Detect which cell encompasses the target text, then output its (X, Y) center coordinate. 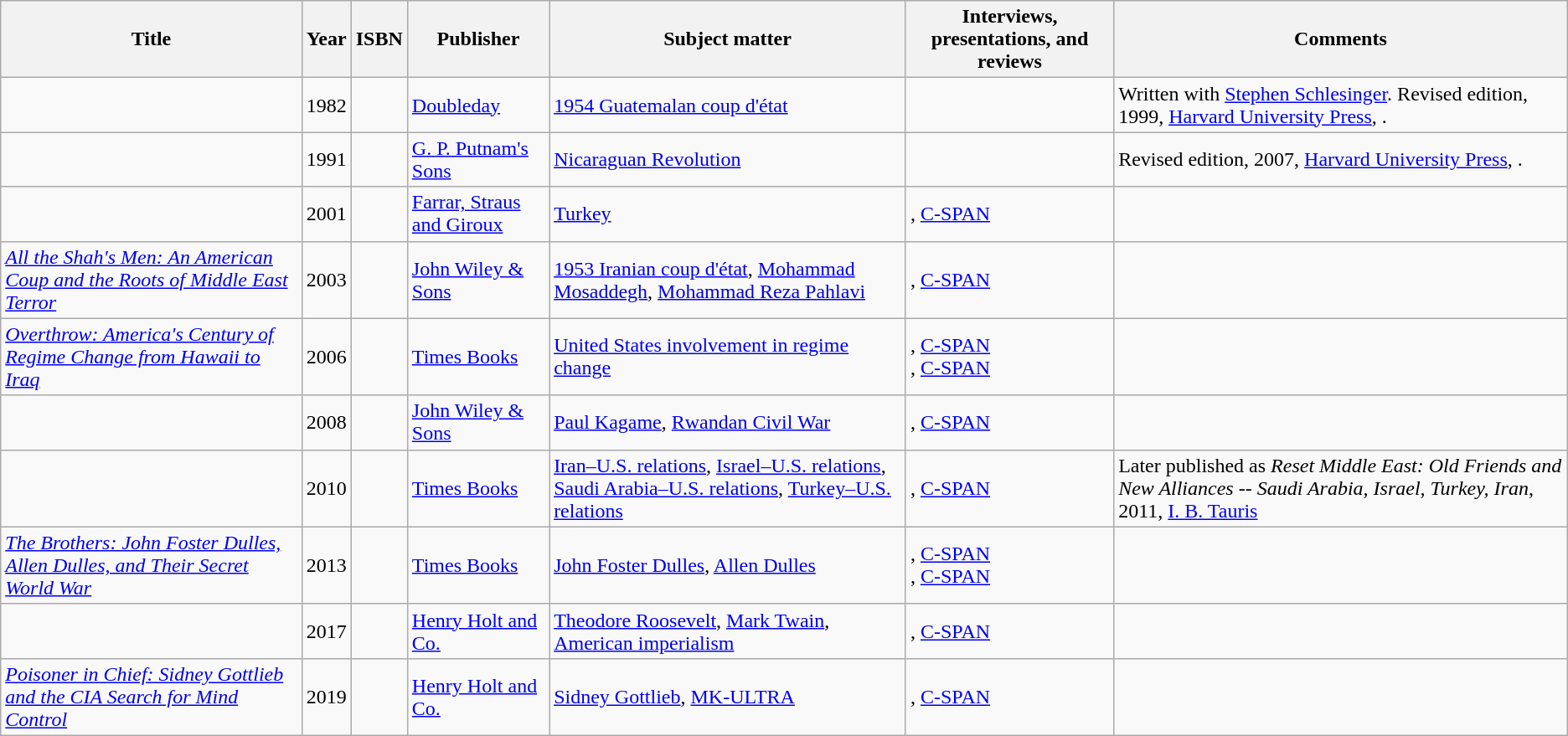
Year (327, 39)
Publisher (477, 39)
Revised edition, 2007, Harvard University Press, . (1341, 159)
Later published as Reset Middle East: Old Friends and New Alliances -- Saudi Arabia, Israel, Turkey, Iran, 2011, I. B. Tauris (1341, 488)
United States involvement in regime change (728, 357)
2013 (327, 565)
Written with Stephen Schlesinger. Revised edition, 1999, Harvard University Press, . (1341, 106)
Title (151, 39)
2001 (327, 214)
2006 (327, 357)
Theodore Roosevelt, Mark Twain, American imperialism (728, 631)
Doubleday (477, 106)
Nicaraguan Revolution (728, 159)
1953 Iranian coup d'état, Mohammad Mosaddegh, Mohammad Reza Pahlavi (728, 280)
G. P. Putnam's Sons (477, 159)
The Brothers: John Foster Dulles, Allen Dulles, and Their Secret World War (151, 565)
Iran–U.S. relations, Israel–U.S. relations, Saudi Arabia–U.S. relations, Turkey–U.S. relations (728, 488)
Subject matter (728, 39)
ISBN (379, 39)
2019 (327, 697)
All the Shah's Men: An American Coup and the Roots of Middle East Terror (151, 280)
Overthrow: America's Century of Regime Change from Hawaii to Iraq (151, 357)
Sidney Gottlieb, MK-ULTRA (728, 697)
Interviews, presentations, and reviews (1009, 39)
2010 (327, 488)
1954 Guatemalan coup d'état (728, 106)
Paul Kagame, Rwandan Civil War (728, 422)
1982 (327, 106)
2017 (327, 631)
Farrar, Straus and Giroux (477, 214)
2008 (327, 422)
Poisoner in Chief: Sidney Gottlieb and the CIA Search for Mind Control (151, 697)
John Foster Dulles, Allen Dulles (728, 565)
2003 (327, 280)
Comments (1341, 39)
Turkey (728, 214)
1991 (327, 159)
